Return the (x, y) coordinate for the center point of the cell that contains the specified text.  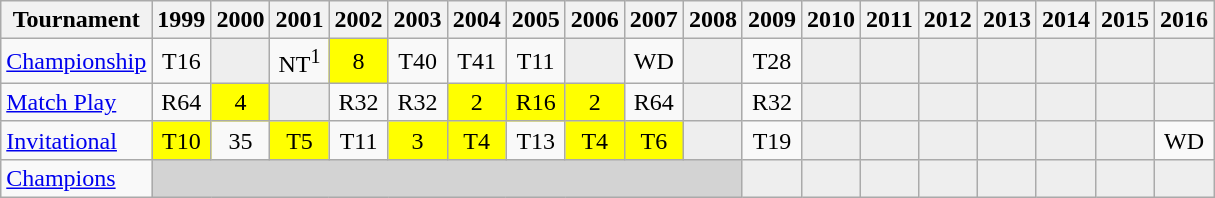
8 (358, 62)
R16 (536, 102)
T19 (772, 140)
T41 (476, 62)
2002 (358, 20)
Invitational (76, 140)
2010 (832, 20)
Match Play (76, 102)
2007 (654, 20)
2000 (240, 20)
2011 (890, 20)
T13 (536, 140)
2003 (418, 20)
2008 (712, 20)
2015 (1126, 20)
3 (418, 140)
Championship (76, 62)
T10 (182, 140)
T40 (418, 62)
2016 (1184, 20)
2005 (536, 20)
4 (240, 102)
T6 (654, 140)
Tournament (76, 20)
2004 (476, 20)
2009 (772, 20)
T28 (772, 62)
2006 (594, 20)
2001 (300, 20)
T16 (182, 62)
Champions (76, 178)
T5 (300, 140)
1999 (182, 20)
2012 (948, 20)
35 (240, 140)
NT1 (300, 62)
2014 (1066, 20)
2013 (1006, 20)
